From the cell containing the given text, extract its center point as [X, Y] coordinate. 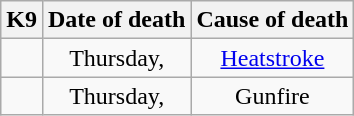
Heatstroke [272, 58]
Cause of death [272, 20]
Gunfire [272, 96]
Date of death [116, 20]
K9 [22, 20]
